Search for the cell housing the specified text and yield its (x, y) center coordinate. 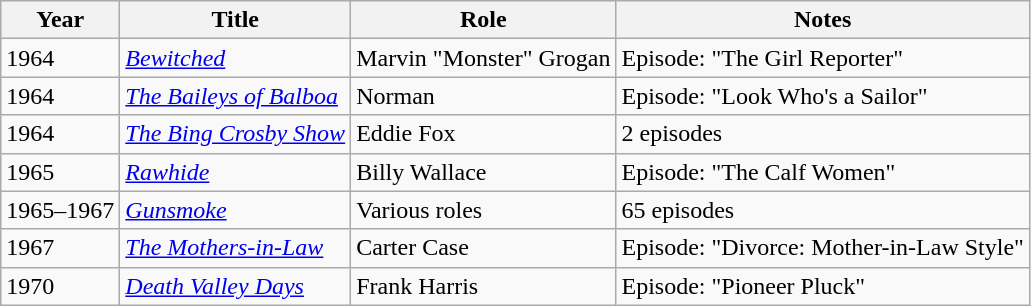
Year (60, 20)
Role (484, 20)
Gunsmoke (236, 210)
1965 (60, 172)
Various roles (484, 210)
Title (236, 20)
Rawhide (236, 172)
Episode: "The Girl Reporter" (822, 58)
1965–1967 (60, 210)
The Mothers-in-Law (236, 248)
Carter Case (484, 248)
Marvin "Monster" Grogan (484, 58)
Billy Wallace (484, 172)
The Baileys of Balboa (236, 96)
Episode: "Look Who's a Sailor" (822, 96)
Episode: "The Calf Women" (822, 172)
Notes (822, 20)
Death Valley Days (236, 286)
Episode: "Pioneer Pluck" (822, 286)
65 episodes (822, 210)
2 episodes (822, 134)
Norman (484, 96)
Frank Harris (484, 286)
The Bing Crosby Show (236, 134)
Bewitched (236, 58)
Episode: "Divorce: Mother-in-Law Style" (822, 248)
1970 (60, 286)
Eddie Fox (484, 134)
1967 (60, 248)
